Output the [x, y] coordinate of the center of the cell containing the given text.  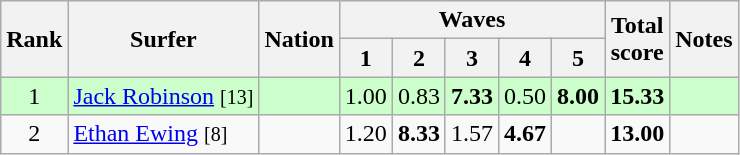
13.00 [638, 134]
5 [578, 58]
7.33 [472, 96]
Rank [34, 39]
Notes [704, 39]
4 [526, 58]
8.33 [418, 134]
Surfer [164, 39]
8.00 [578, 96]
1.57 [472, 134]
1.20 [366, 134]
Totalscore [638, 39]
15.33 [638, 96]
0.83 [418, 96]
1.00 [366, 96]
Waves [472, 20]
Ethan Ewing [8] [164, 134]
4.67 [526, 134]
3 [472, 58]
Jack Robinson [13] [164, 96]
Nation [299, 39]
0.50 [526, 96]
